Find where the given text appears and provide that cell's center as [x, y] coordinate. 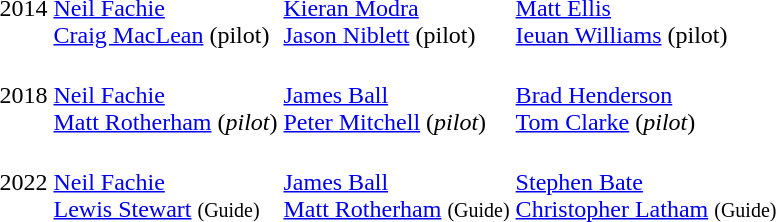
Neil FachieMatt Rotherham (pilot) [166, 95]
James BallPeter Mitchell (pilot) [396, 95]
